Search for the cell housing the specified text and yield its (x, y) center coordinate. 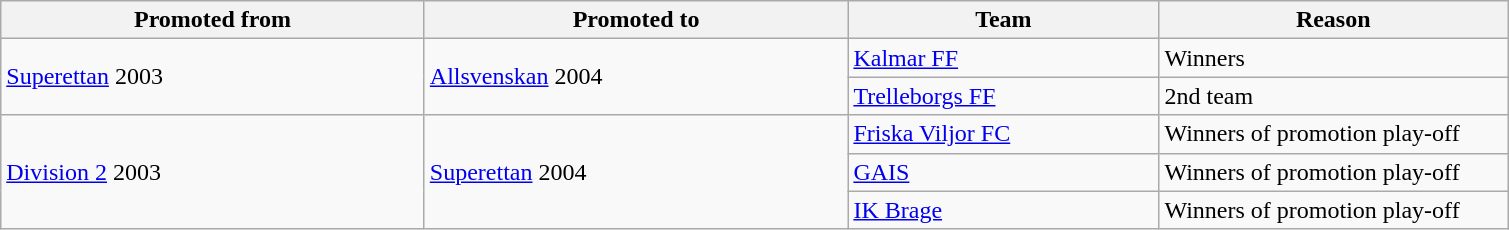
Promoted from (213, 20)
IK Brage (1004, 210)
Superettan 2004 (636, 172)
Friska Viljor FC (1004, 134)
Winners (1334, 58)
Allsvenskan 2004 (636, 77)
Promoted to (636, 20)
Team (1004, 20)
Trelleborgs FF (1004, 96)
Kalmar FF (1004, 58)
Division 2 2003 (213, 172)
2nd team (1334, 96)
GAIS (1004, 172)
Reason (1334, 20)
Superettan 2003 (213, 77)
